For the text-containing cell, return its midpoint in (x, y) coordinate format. 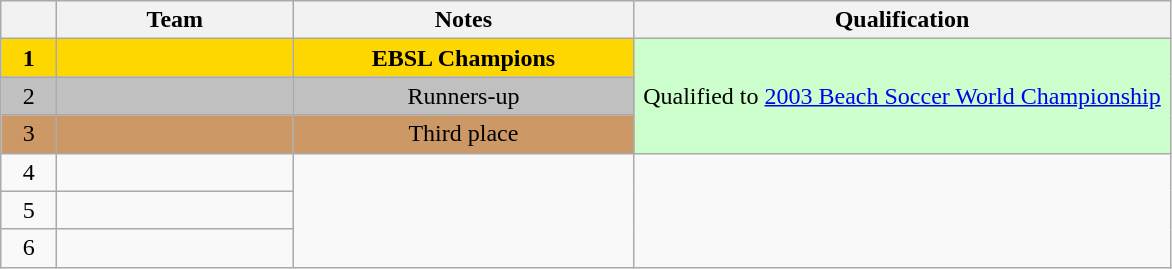
Team (175, 20)
EBSL Champions (464, 58)
Runners-up (464, 96)
3 (29, 134)
Qualification (902, 20)
5 (29, 210)
Notes (464, 20)
6 (29, 248)
Qualified to 2003 Beach Soccer World Championship (902, 96)
1 (29, 58)
2 (29, 96)
Third place (464, 134)
4 (29, 172)
